Search for the cell housing the specified text and yield its (x, y) center coordinate. 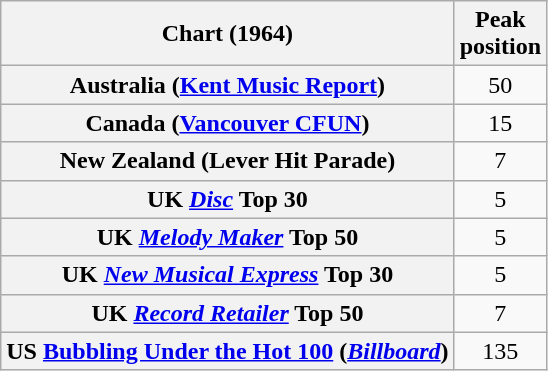
Canada (Vancouver CFUN) (228, 123)
UK New Musical Express Top 30 (228, 275)
50 (500, 85)
UK Record Retailer Top 50 (228, 313)
Australia (Kent Music Report) (228, 85)
135 (500, 351)
UK Melody Maker Top 50 (228, 237)
New Zealand (Lever Hit Parade) (228, 161)
Peakposition (500, 34)
UK Disc Top 30 (228, 199)
15 (500, 123)
US Bubbling Under the Hot 100 (Billboard) (228, 351)
Chart (1964) (228, 34)
